Pinpoint the cell where the given text exists, returning its [x, y] midpoint coordinate. 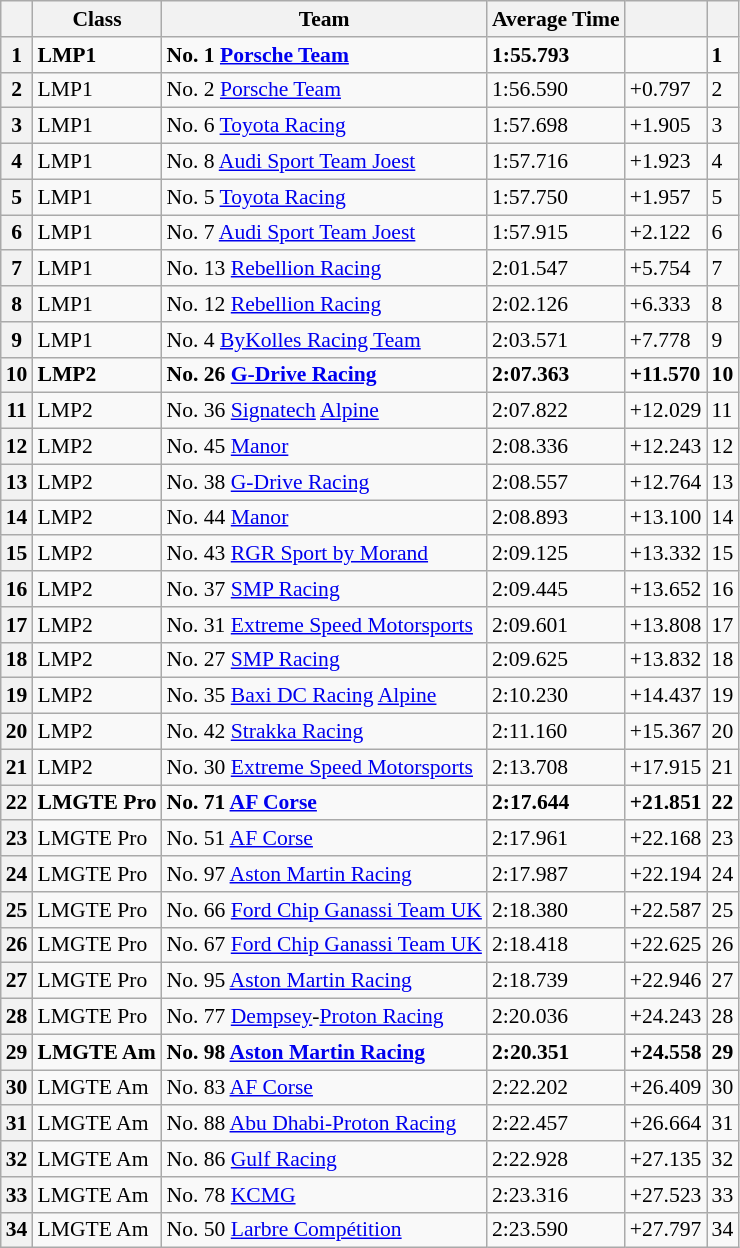
+11.570 [666, 375]
No. 6 Toyota Racing [324, 126]
1:57.915 [556, 233]
2:11.160 [556, 732]
No. 26 G-Drive Racing [324, 375]
No. 12 Rebellion Racing [324, 304]
+22.194 [666, 874]
No. 95 Aston Martin Racing [324, 981]
1:57.716 [556, 162]
2:18.739 [556, 981]
No. 66 Ford Chip Ganassi Team UK [324, 910]
No. 43 RGR Sport by Morand [324, 554]
2:20.036 [556, 1017]
2:08.336 [556, 447]
+27.135 [666, 1159]
2:20.351 [556, 1052]
2:07.363 [556, 375]
No. 50 Larbre Compétition [324, 1230]
+26.664 [666, 1124]
+12.029 [666, 411]
+1.923 [666, 162]
No. 4 ByKolles Racing Team [324, 340]
+14.437 [666, 696]
2:22.202 [556, 1088]
+22.946 [666, 981]
No. 7 Audi Sport Team Joest [324, 233]
+1.905 [666, 126]
+0.797 [666, 90]
2:07.822 [556, 411]
+15.367 [666, 732]
2:18.380 [556, 910]
2:13.708 [556, 767]
+1.957 [666, 197]
No. 2 Porsche Team [324, 90]
No. 88 Abu Dhabi-Proton Racing [324, 1124]
No. 30 Extreme Speed Motorsports [324, 767]
2:17.987 [556, 874]
2:22.928 [556, 1159]
+27.797 [666, 1230]
+13.100 [666, 518]
+17.915 [666, 767]
+2.122 [666, 233]
No. 31 Extreme Speed Motorsports [324, 625]
No. 51 AF Corse [324, 839]
Class [96, 19]
2:23.590 [556, 1230]
+5.754 [666, 269]
No. 1 Porsche Team [324, 55]
No. 8 Audi Sport Team Joest [324, 162]
1:56.590 [556, 90]
+13.832 [666, 660]
2:22.457 [556, 1124]
+22.587 [666, 910]
No. 97 Aston Martin Racing [324, 874]
No. 37 SMP Racing [324, 589]
No. 98 Aston Martin Racing [324, 1052]
2:09.445 [556, 589]
1:57.698 [556, 126]
2:03.571 [556, 340]
No. 78 KCMG [324, 1195]
No. 71 AF Corse [324, 803]
No. 77 Dempsey-Proton Racing [324, 1017]
+13.808 [666, 625]
No. 13 Rebellion Racing [324, 269]
2:09.601 [556, 625]
+7.778 [666, 340]
+12.764 [666, 482]
+27.523 [666, 1195]
No. 86 Gulf Racing [324, 1159]
2:18.418 [556, 945]
No. 35 Baxi DC Racing Alpine [324, 696]
1:55.793 [556, 55]
2:23.316 [556, 1195]
+24.558 [666, 1052]
+22.625 [666, 945]
2:17.644 [556, 803]
+13.652 [666, 589]
No. 38 G-Drive Racing [324, 482]
1:57.750 [556, 197]
+22.168 [666, 839]
+6.333 [666, 304]
2:09.625 [556, 660]
Team [324, 19]
Average Time [556, 19]
2:08.893 [556, 518]
2:10.230 [556, 696]
No. 42 Strakka Racing [324, 732]
No. 44 Manor [324, 518]
2:17.961 [556, 839]
+26.409 [666, 1088]
No. 27 SMP Racing [324, 660]
No. 83 AF Corse [324, 1088]
+12.243 [666, 447]
No. 45 Manor [324, 447]
2:02.126 [556, 304]
No. 36 Signatech Alpine [324, 411]
No. 5 Toyota Racing [324, 197]
2:08.557 [556, 482]
No. 67 Ford Chip Ganassi Team UK [324, 945]
2:09.125 [556, 554]
+13.332 [666, 554]
+24.243 [666, 1017]
2:01.547 [556, 269]
+21.851 [666, 803]
